Identify which cell holds the provided text, then report its (X, Y) central coordinate. 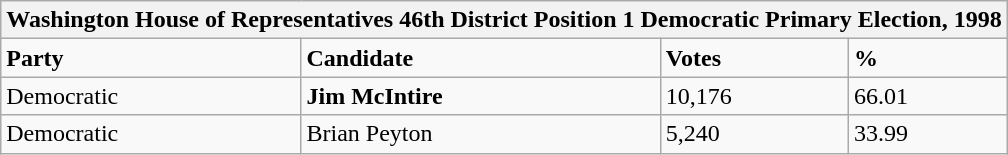
66.01 (928, 96)
Votes (754, 58)
Party (151, 58)
5,240 (754, 134)
Washington House of Representatives 46th District Position 1 Democratic Primary Election, 1998 (504, 20)
33.99 (928, 134)
10,176 (754, 96)
Brian Peyton (480, 134)
Jim McIntire (480, 96)
% (928, 58)
Candidate (480, 58)
